Scan for the cell matching the given text and deliver its [x, y] coordinate at center. 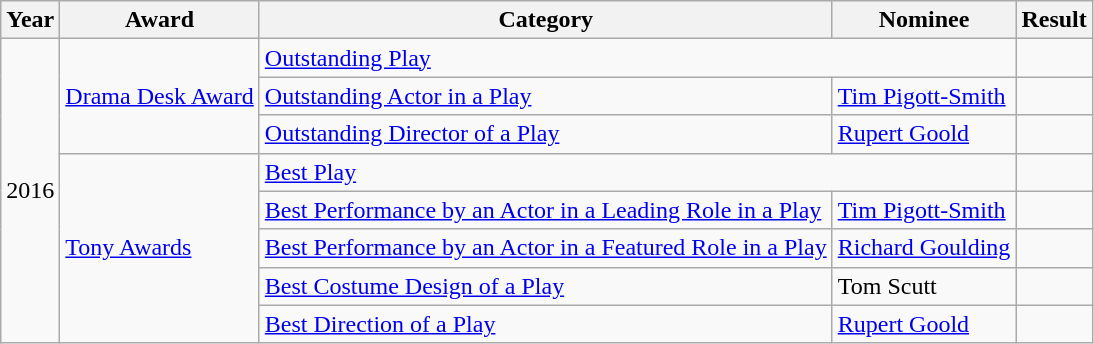
Best Direction of a Play [546, 324]
Best Performance by an Actor in a Featured Role in a Play [546, 248]
Drama Desk Award [160, 96]
Outstanding Play [638, 58]
Best Costume Design of a Play [546, 286]
Tony Awards [160, 248]
Result [1054, 20]
Outstanding Actor in a Play [546, 96]
Best Play [638, 172]
2016 [30, 191]
Award [160, 20]
Tom Scutt [924, 286]
Nominee [924, 20]
Richard Goulding [924, 248]
Outstanding Director of a Play [546, 134]
Category [546, 20]
Year [30, 20]
Best Performance by an Actor in a Leading Role in a Play [546, 210]
